Extract the [x, y] coordinate from the center of the cell holding the provided text.  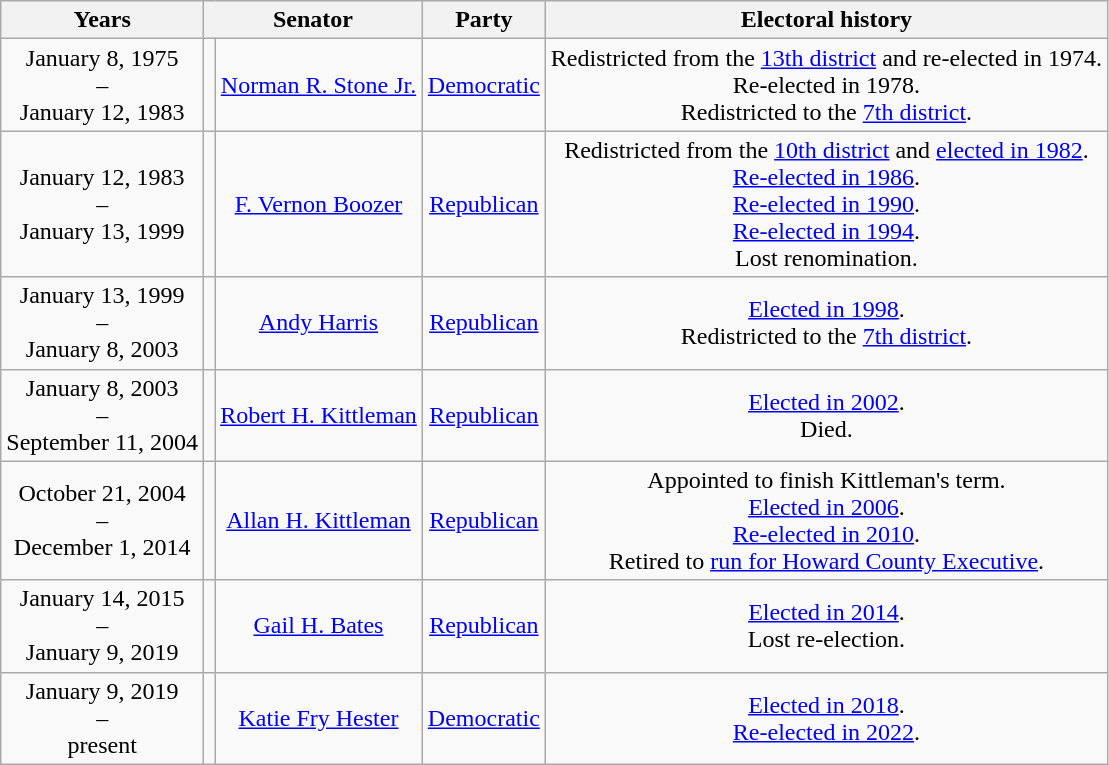
Appointed to finish Kittleman's term.Elected in 2006.Re-elected in 2010.Retired to run for Howard County Executive. [826, 520]
January 8, 2003–September 11, 2004 [102, 415]
January 12, 1983–January 13, 1999 [102, 204]
Gail H. Bates [319, 626]
Electoral history [826, 20]
Andy Harris [319, 323]
Katie Fry Hester [319, 718]
F. Vernon Boozer [319, 204]
Norman R. Stone Jr. [319, 85]
Elected in 1998.Redistricted to the 7th district. [826, 323]
Allan H. Kittleman [319, 520]
Party [484, 20]
Robert H. Kittleman [319, 415]
Elected in 2018.Re-elected in 2022. [826, 718]
January 13, 1999–January 8, 2003 [102, 323]
January 8, 1975–January 12, 1983 [102, 85]
Senator [314, 20]
Redistricted from the 13th district and re-elected in 1974.Re-elected in 1978.Redistricted to the 7th district. [826, 85]
January 14, 2015–January 9, 2019 [102, 626]
Elected in 2002.Died. [826, 415]
Elected in 2014.Lost re-election. [826, 626]
Redistricted from the 10th district and elected in 1982.Re-elected in 1986.Re-elected in 1990.Re-elected in 1994.Lost renomination. [826, 204]
January 9, 2019–present [102, 718]
October 21, 2004–December 1, 2014 [102, 520]
Years [102, 20]
